Locate the cell with the specified text and output its [X, Y] center coordinate. 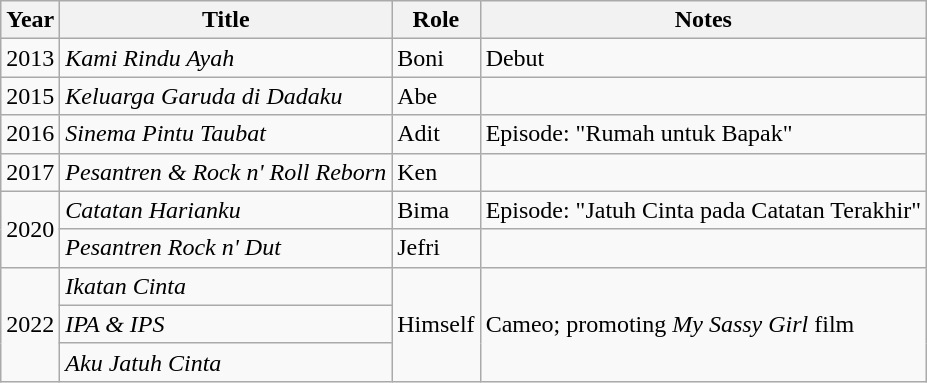
IPA & IPS [226, 324]
Aku Jatuh Cinta [226, 362]
Bima [436, 210]
Kami Rindu Ayah [226, 58]
Pesantren & Rock n' Roll Reborn [226, 172]
2020 [30, 229]
Jefri [436, 248]
2017 [30, 172]
Keluarga Garuda di Dadaku [226, 96]
Debut [703, 58]
Sinema Pintu Taubat [226, 134]
Cameo; promoting My Sassy Girl film [703, 324]
Catatan Harianku [226, 210]
Role [436, 20]
Episode: "Jatuh Cinta pada Catatan Terakhir" [703, 210]
Ken [436, 172]
Title [226, 20]
2016 [30, 134]
2015 [30, 96]
2022 [30, 324]
2013 [30, 58]
Ikatan Cinta [226, 286]
Episode: "Rumah untuk Bapak" [703, 134]
Notes [703, 20]
Himself [436, 324]
Pesantren Rock n' Dut [226, 248]
Year [30, 20]
Boni [436, 58]
Abe [436, 96]
Adit [436, 134]
